Pinpoint the cell where the given text exists, returning its [x, y] midpoint coordinate. 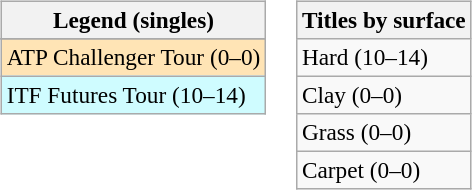
Legend (singles) [133, 20]
Grass (0–0) [384, 133]
ITF Futures Tour (10–14) [133, 95]
ATP Challenger Tour (0–0) [133, 57]
Titles by surface [384, 20]
Hard (10–14) [384, 57]
Clay (0–0) [384, 95]
Carpet (0–0) [384, 171]
